Search for the cell housing the specified text and yield its [x, y] center coordinate. 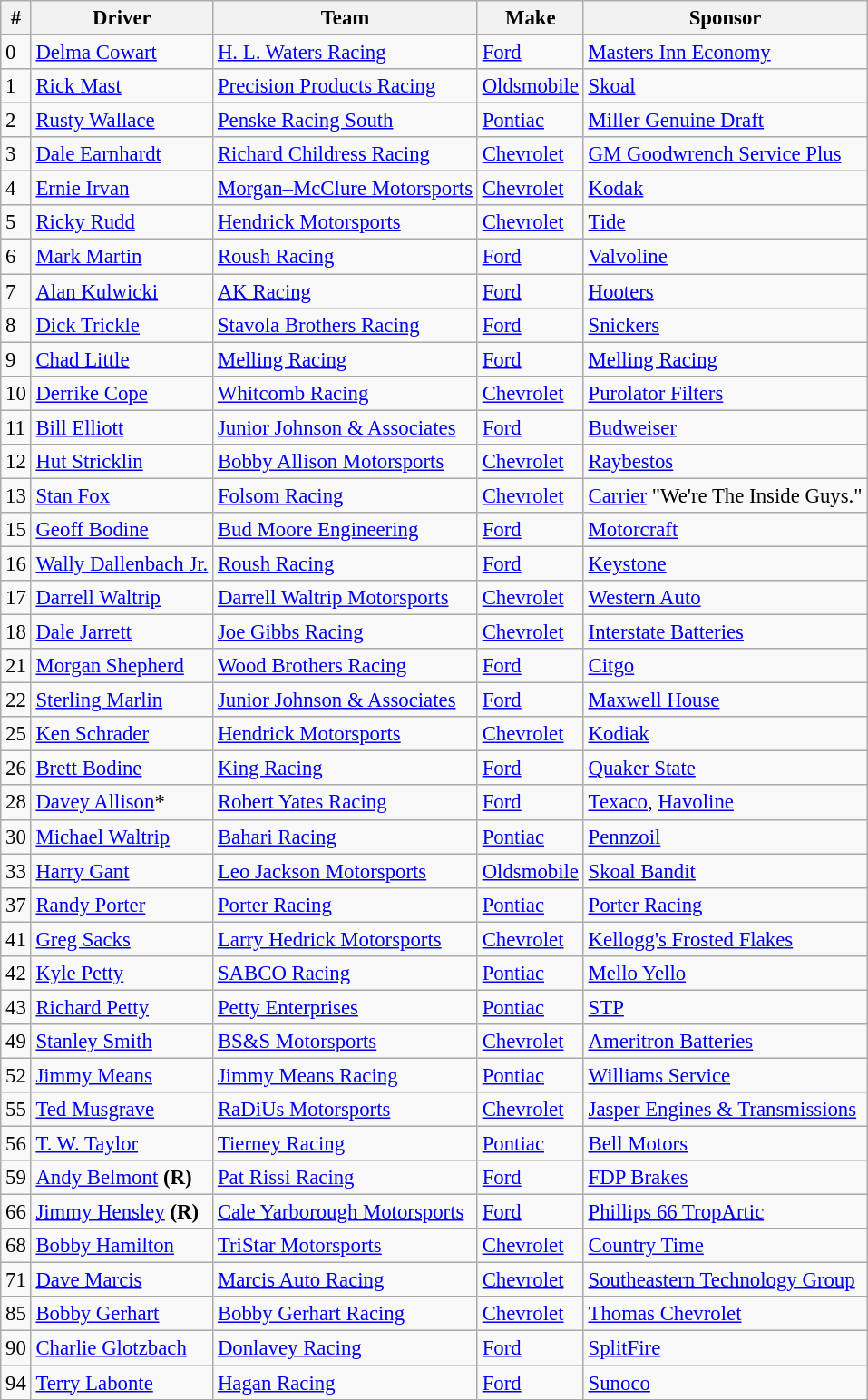
Masters Inn Economy [726, 53]
Ken Schrader [122, 734]
13 [16, 495]
Bud Moore Engineering [346, 530]
49 [16, 1042]
Western Auto [726, 598]
17 [16, 598]
Rick Mast [122, 86]
Stavola Brothers Racing [346, 325]
Darrell Waltrip Motorsports [346, 598]
5 [16, 222]
28 [16, 803]
25 [16, 734]
# [16, 18]
15 [16, 530]
8 [16, 325]
Southeastern Technology Group [726, 1280]
85 [16, 1315]
Maxwell House [726, 700]
Kellogg's Frosted Flakes [726, 939]
BS&S Motorsports [346, 1042]
6 [16, 257]
Robert Yates Racing [346, 803]
Wally Dallenbach Jr. [122, 563]
Stan Fox [122, 495]
Sunoco [726, 1383]
Country Time [726, 1246]
Phillips 66 TropArtic [726, 1212]
11 [16, 427]
Cale Yarborough Motorsports [346, 1212]
Hooters [726, 291]
Make [530, 18]
Hagan Racing [346, 1383]
Citgo [726, 666]
Richard Petty [122, 1007]
Carrier "We're The Inside Guys." [726, 495]
Chad Little [122, 359]
71 [16, 1280]
Darrell Waltrip [122, 598]
Ricky Rudd [122, 222]
68 [16, 1246]
Ernie Irvan [122, 189]
42 [16, 974]
Davey Allison* [122, 803]
Jasper Engines & Transmissions [726, 1110]
Morgan–McClure Motorsports [346, 189]
Mello Yello [726, 974]
Bobby Gerhart [122, 1315]
30 [16, 837]
Andy Belmont (R) [122, 1178]
Jimmy Means Racing [346, 1075]
Thomas Chevrolet [726, 1315]
Richard Childress Racing [346, 154]
Sterling Marlin [122, 700]
Dave Marcis [122, 1280]
1 [16, 86]
Jimmy Hensley (R) [122, 1212]
66 [16, 1212]
Penske Racing South [346, 121]
TriStar Motorsports [346, 1246]
Greg Sacks [122, 939]
Harry Gant [122, 871]
90 [16, 1348]
12 [16, 462]
GM Goodwrench Service Plus [726, 154]
33 [16, 871]
0 [16, 53]
Wood Brothers Racing [346, 666]
9 [16, 359]
King Racing [346, 769]
Motorcraft [726, 530]
Jimmy Means [122, 1075]
Brett Bodine [122, 769]
Leo Jackson Motorsports [346, 871]
Bell Motors [726, 1144]
Derrike Cope [122, 393]
Bobby Allison Motorsports [346, 462]
Bahari Racing [346, 837]
Interstate Batteries [726, 632]
55 [16, 1110]
SABCO Racing [346, 974]
AK Racing [346, 291]
10 [16, 393]
Kodak [726, 189]
Bill Elliott [122, 427]
Pennzoil [726, 837]
Ameritron Batteries [726, 1042]
Marcis Auto Racing [346, 1280]
Tide [726, 222]
Hut Stricklin [122, 462]
Stanley Smith [122, 1042]
7 [16, 291]
43 [16, 1007]
Bobby Hamilton [122, 1246]
Rusty Wallace [122, 121]
Dale Jarrett [122, 632]
Williams Service [726, 1075]
Kyle Petty [122, 974]
Driver [122, 18]
Geoff Bodine [122, 530]
Terry Labonte [122, 1383]
3 [16, 154]
Randy Porter [122, 905]
Miller Genuine Draft [726, 121]
Morgan Shepherd [122, 666]
Snickers [726, 325]
18 [16, 632]
SplitFire [726, 1348]
4 [16, 189]
Charlie Glotzbach [122, 1348]
Larry Hedrick Motorsports [346, 939]
Joe Gibbs Racing [346, 632]
2 [16, 121]
37 [16, 905]
Michael Waltrip [122, 837]
Skoal Bandit [726, 871]
H. L. Waters Racing [346, 53]
56 [16, 1144]
16 [16, 563]
Quaker State [726, 769]
Raybestos [726, 462]
21 [16, 666]
22 [16, 700]
59 [16, 1178]
Sponsor [726, 18]
Skoal [726, 86]
FDP Brakes [726, 1178]
Dale Earnhardt [122, 154]
T. W. Taylor [122, 1144]
RaDiUs Motorsports [346, 1110]
Bobby Gerhart Racing [346, 1315]
Delma Cowart [122, 53]
Mark Martin [122, 257]
Petty Enterprises [346, 1007]
Whitcomb Racing [346, 393]
Ted Musgrave [122, 1110]
Alan Kulwicki [122, 291]
Texaco, Havoline [726, 803]
Keystone [726, 563]
52 [16, 1075]
Folsom Racing [346, 495]
94 [16, 1383]
Donlavey Racing [346, 1348]
Team [346, 18]
Kodiak [726, 734]
26 [16, 769]
Pat Rissi Racing [346, 1178]
Dick Trickle [122, 325]
41 [16, 939]
Purolator Filters [726, 393]
Valvoline [726, 257]
Tierney Racing [346, 1144]
Budweiser [726, 427]
Precision Products Racing [346, 86]
STP [726, 1007]
